Detect which cell encompasses the target text, then output its [x, y] center coordinate. 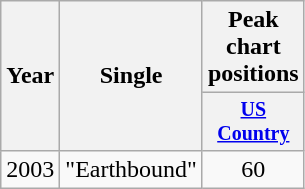
"Earthbound" [132, 169]
60 [253, 169]
2003 [30, 169]
Year [30, 76]
Single [132, 76]
Peak chart positions [253, 47]
US Country [253, 122]
